Provide the [X, Y] coordinate of the cell's center where the given text is located.  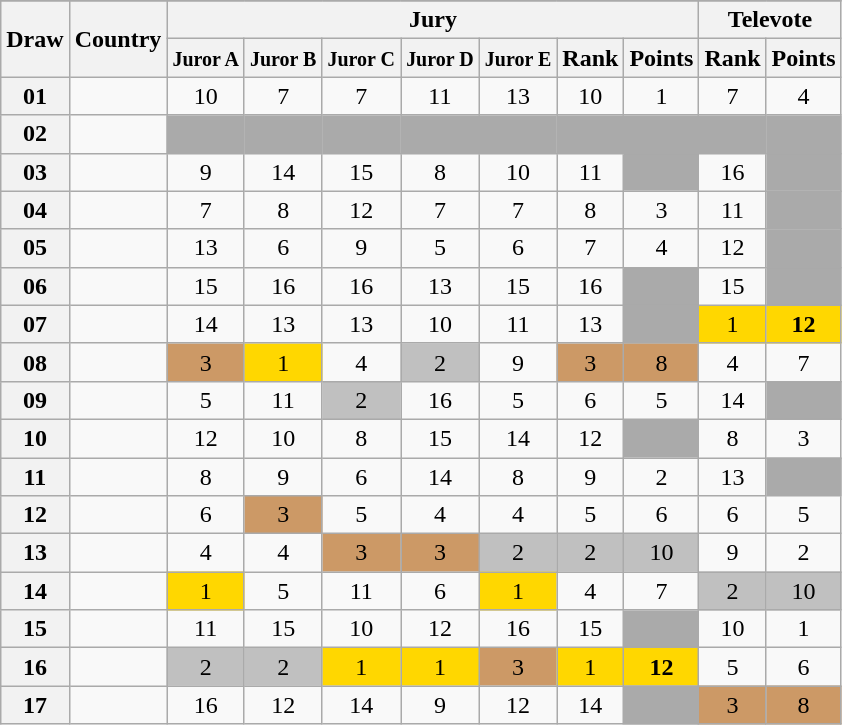
Juror D [440, 58]
04 [35, 210]
Juror C [362, 58]
08 [35, 362]
06 [35, 286]
Juror B [283, 58]
Country [118, 39]
Jury [433, 20]
07 [35, 324]
05 [35, 248]
09 [35, 400]
01 [35, 96]
Juror A [206, 58]
17 [35, 705]
Televote [770, 20]
Draw [35, 39]
02 [35, 134]
03 [35, 172]
Juror E [518, 58]
